Provide the [X, Y] coordinate of the cell's center where the given text is located.  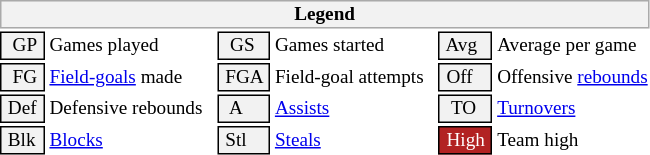
FGA [244, 77]
Blocks [131, 140]
Steals [354, 140]
GS [244, 46]
Games started [354, 46]
Blk [22, 140]
Offensive rebounds [573, 77]
Stl [244, 140]
Field-goals made [131, 77]
High [466, 140]
FG [22, 77]
Team high [573, 140]
Turnovers [573, 108]
Legend [324, 14]
Def [22, 108]
Avg [466, 46]
Off [466, 77]
Field-goal attempts [354, 77]
Assists [354, 108]
TO [466, 108]
GP [22, 46]
A [244, 108]
Defensive rebounds [131, 108]
Games played [131, 46]
Average per game [573, 46]
